Capture the cell that displays the provided text and extract its (x, y) central coordinate. 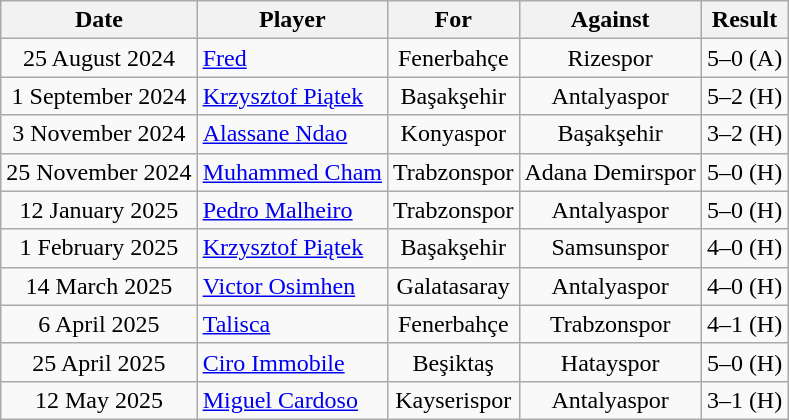
Fred (292, 58)
Player (292, 20)
3 November 2024 (99, 134)
Konyaspor (453, 134)
Miguel Cardoso (292, 400)
Adana Demirspor (610, 172)
25 November 2024 (99, 172)
Result (744, 20)
Kayserispor (453, 400)
Rizespor (610, 58)
25 April 2025 (99, 362)
1 September 2024 (99, 96)
Ciro Immobile (292, 362)
Samsunspor (610, 248)
5–2 (H) (744, 96)
12 May 2025 (99, 400)
Talisca (292, 324)
5–0 (A) (744, 58)
Victor Osimhen (292, 286)
Date (99, 20)
Galatasaray (453, 286)
Beşiktaş (453, 362)
14 March 2025 (99, 286)
12 January 2025 (99, 210)
Muhammed Cham (292, 172)
Hatayspor (610, 362)
Against (610, 20)
6 April 2025 (99, 324)
Pedro Malheiro (292, 210)
3–1 (H) (744, 400)
1 February 2025 (99, 248)
For (453, 20)
3–2 (H) (744, 134)
25 August 2024 (99, 58)
Alassane Ndao (292, 134)
4–1 (H) (744, 324)
